Output the [x, y] coordinate of the center of the cell containing the given text.  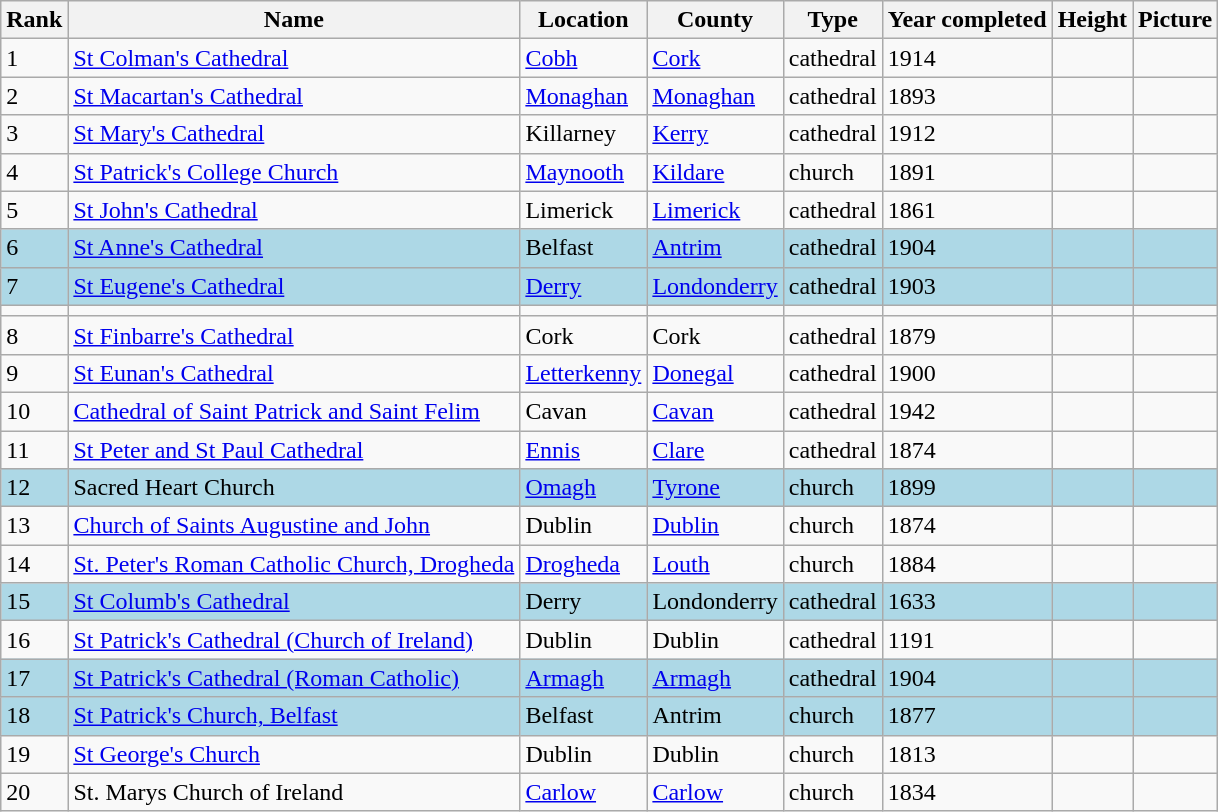
Drogheda [584, 564]
1879 [967, 335]
County [715, 20]
20 [34, 792]
1903 [967, 286]
Letterkenny [584, 373]
14 [34, 564]
Height [1092, 20]
St Mary's Cathedral [294, 134]
St Patrick's Church, Belfast [294, 716]
Killarney [584, 134]
6 [34, 248]
2 [34, 96]
St Macartan's Cathedral [294, 96]
1942 [967, 411]
1633 [967, 602]
St Patrick's Cathedral (Roman Catholic) [294, 678]
Tyrone [715, 488]
17 [34, 678]
Rank [34, 20]
St Columb's Cathedral [294, 602]
Kildare [715, 172]
7 [34, 286]
1813 [967, 754]
1914 [967, 58]
12 [34, 488]
Picture [1176, 20]
8 [34, 335]
1884 [967, 564]
Donegal [715, 373]
Maynooth [584, 172]
3 [34, 134]
Ennis [584, 449]
St. Peter's Roman Catholic Church, Drogheda [294, 564]
5 [34, 210]
Sacred Heart Church [294, 488]
St Patrick's Cathedral (Church of Ireland) [294, 640]
10 [34, 411]
18 [34, 716]
1891 [967, 172]
Church of Saints Augustine and John [294, 526]
19 [34, 754]
St Peter and St Paul Cathedral [294, 449]
1893 [967, 96]
Year completed [967, 20]
Louth [715, 564]
Cathedral of Saint Patrick and Saint Felim [294, 411]
St Eugene's Cathedral [294, 286]
1877 [967, 716]
Location [584, 20]
4 [34, 172]
1834 [967, 792]
St John's Cathedral [294, 210]
St Patrick's College Church [294, 172]
11 [34, 449]
1861 [967, 210]
St Finbarre's Cathedral [294, 335]
Omagh [584, 488]
Kerry [715, 134]
15 [34, 602]
1191 [967, 640]
St George's Church [294, 754]
St. Marys Church of Ireland [294, 792]
Cobh [584, 58]
Type [832, 20]
St Eunan's Cathedral [294, 373]
1 [34, 58]
Clare [715, 449]
Name [294, 20]
1899 [967, 488]
St Anne's Cathedral [294, 248]
1900 [967, 373]
9 [34, 373]
13 [34, 526]
16 [34, 640]
St Colman's Cathedral [294, 58]
1912 [967, 134]
